Capture the cell that displays the provided text and extract its (X, Y) central coordinate. 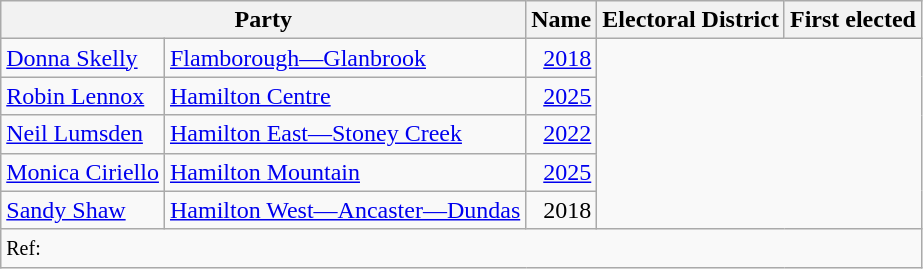
Hamilton East—Stoney Creek (344, 134)
First elected (852, 20)
Monica Ciriello (83, 172)
Sandy Shaw (83, 210)
Neil Lumsden (83, 134)
Party (264, 20)
Flamborough—Glanbrook (344, 58)
Robin Lennox (83, 96)
2022 (562, 134)
Name (562, 20)
Hamilton Mountain (344, 172)
Hamilton West—Ancaster—Dundas (344, 210)
Electoral District (691, 20)
Ref: (462, 248)
Hamilton Centre (344, 96)
Donna Skelly (83, 58)
